Return the (x, y) coordinate for the center point of the cell that contains the specified text.  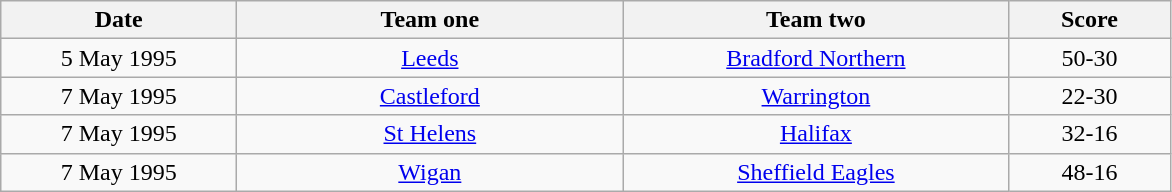
22-30 (1090, 96)
Castleford (430, 96)
32-16 (1090, 134)
5 May 1995 (119, 58)
Team two (816, 20)
48-16 (1090, 172)
Date (119, 20)
Warrington (816, 96)
Wigan (430, 172)
Bradford Northern (816, 58)
Halifax (816, 134)
St Helens (430, 134)
50-30 (1090, 58)
Leeds (430, 58)
Team one (430, 20)
Sheffield Eagles (816, 172)
Score (1090, 20)
